From the cell containing the given text, extract its center point as (x, y) coordinate. 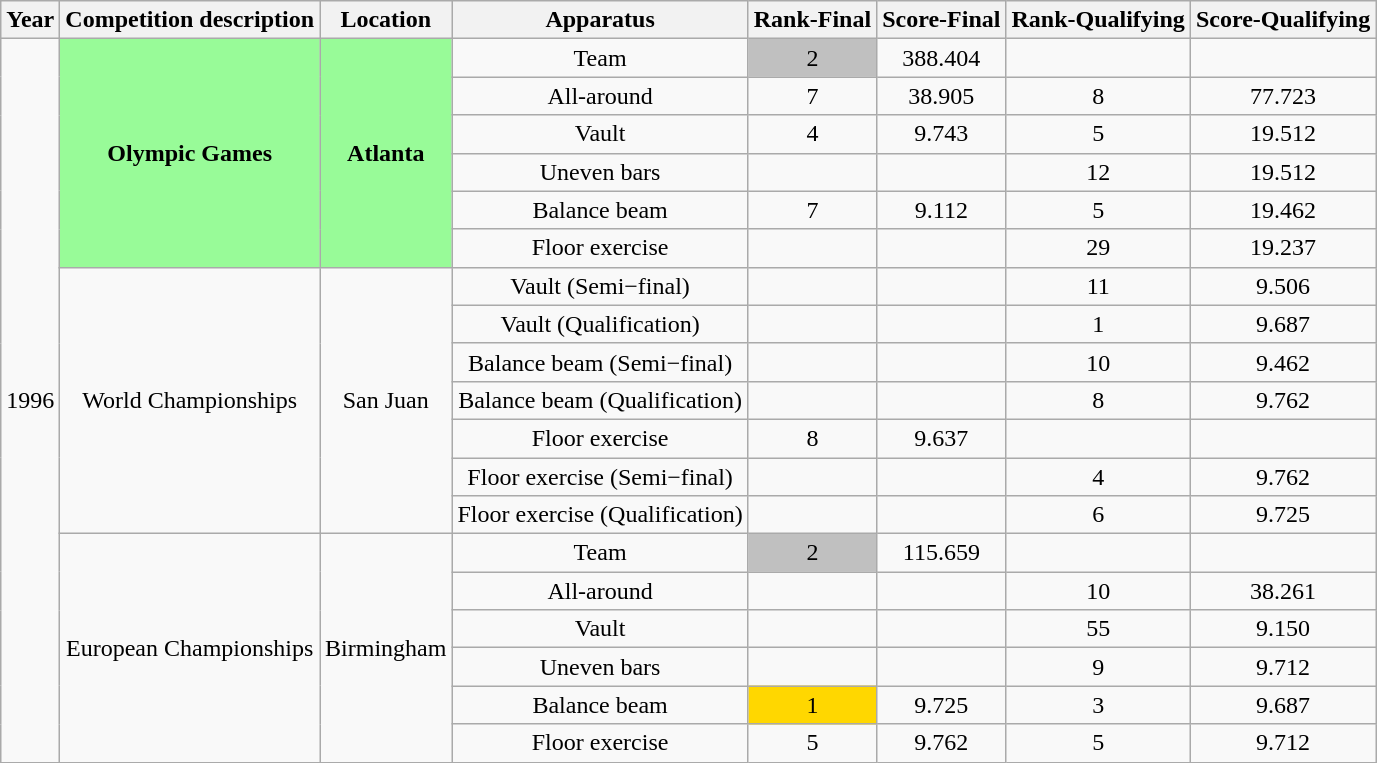
9 (1098, 667)
Score-Qualifying (1282, 20)
Year (30, 20)
55 (1098, 629)
19.237 (1282, 248)
Rank-Qualifying (1098, 20)
Olympic Games (190, 153)
1996 (30, 400)
Location (386, 20)
38.905 (942, 96)
115.659 (942, 553)
Birmingham (386, 648)
Vault (Qualification) (600, 324)
World Championships (190, 400)
6 (1098, 515)
Floor exercise (Qualification) (600, 515)
Score-Final (942, 20)
Atlanta (386, 153)
19.462 (1282, 210)
9.637 (942, 438)
29 (1098, 248)
Vault (Semi−final) (600, 286)
San Juan (386, 400)
9.462 (1282, 362)
11 (1098, 286)
Competition description (190, 20)
77.723 (1282, 96)
9.150 (1282, 629)
European Championships (190, 648)
Floor exercise (Semi−final) (600, 477)
Balance beam (Qualification) (600, 400)
Balance beam (Semi−final) (600, 362)
9.506 (1282, 286)
38.261 (1282, 591)
12 (1098, 172)
9.112 (942, 210)
3 (1098, 705)
388.404 (942, 58)
Rank-Final (812, 20)
Apparatus (600, 20)
9.743 (942, 134)
